Locate the cell with the specified text and output its (X, Y) center coordinate. 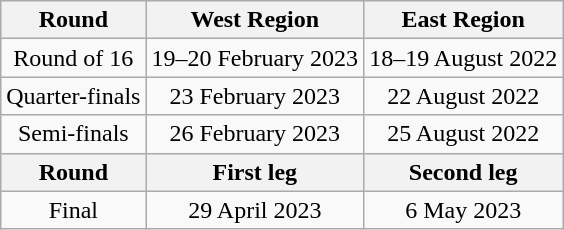
Round of 16 (74, 58)
Quarter-finals (74, 96)
West Region (255, 20)
Second leg (464, 172)
22 August 2022 (464, 96)
25 August 2022 (464, 134)
26 February 2023 (255, 134)
29 April 2023 (255, 210)
6 May 2023 (464, 210)
Final (74, 210)
23 February 2023 (255, 96)
19–20 February 2023 (255, 58)
Semi-finals (74, 134)
East Region (464, 20)
18–19 August 2022 (464, 58)
First leg (255, 172)
